Return [x, y] of the center of cell containing provided text 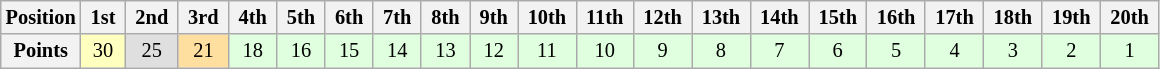
4 [954, 51]
8 [721, 51]
9th [494, 17]
8th [445, 17]
21 [203, 51]
15th [838, 17]
12 [494, 51]
9 [662, 51]
16 [301, 51]
25 [152, 51]
10 [604, 51]
11 [547, 51]
20th [1129, 17]
13th [721, 17]
12th [662, 17]
1st [104, 17]
18th [1013, 17]
Points [41, 51]
17th [954, 17]
19th [1071, 17]
10th [547, 17]
3 [1013, 51]
14 [397, 51]
16th [896, 17]
7th [397, 17]
15 [349, 51]
5th [301, 17]
Position [41, 17]
13 [445, 51]
2nd [152, 17]
7 [779, 51]
11th [604, 17]
6th [349, 17]
2 [1071, 51]
18 [253, 51]
5 [896, 51]
14th [779, 17]
1 [1129, 51]
6 [838, 51]
3rd [203, 17]
30 [104, 51]
4th [253, 17]
